Determine the [X, Y] coordinate at the center of the cell enclosing the given text.  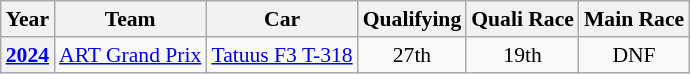
Tatuus F3 T-318 [282, 55]
Main Race [634, 19]
Car [282, 19]
2024 [28, 55]
Qualifying [412, 19]
27th [412, 55]
Quali Race [522, 19]
ART Grand Prix [130, 55]
Team [130, 19]
Year [28, 19]
19th [522, 55]
DNF [634, 55]
